Capture the cell that displays the provided text and extract its (x, y) central coordinate. 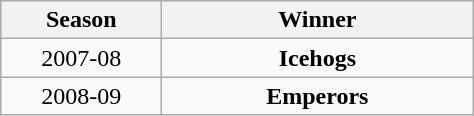
Season (82, 20)
2007-08 (82, 58)
Winner (318, 20)
Icehogs (318, 58)
2008-09 (82, 96)
Emperors (318, 96)
